Locate the cell with the specified text and output its (x, y) center coordinate. 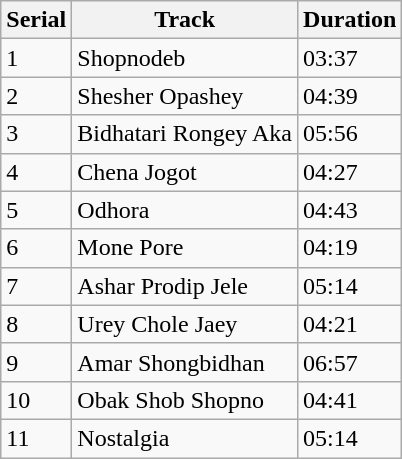
4 (36, 172)
Ashar Prodip Jele (185, 286)
7 (36, 286)
10 (36, 400)
Nostalgia (185, 438)
5 (36, 210)
05:56 (350, 134)
11 (36, 438)
04:43 (350, 210)
Urey Chole Jaey (185, 324)
Obak Shob Shopno (185, 400)
04:39 (350, 96)
Chena Jogot (185, 172)
2 (36, 96)
03:37 (350, 58)
Amar Shongbidhan (185, 362)
Duration (350, 20)
9 (36, 362)
8 (36, 324)
04:41 (350, 400)
04:27 (350, 172)
Odhora (185, 210)
6 (36, 248)
Shopnodeb (185, 58)
Track (185, 20)
04:19 (350, 248)
Shesher Opashey (185, 96)
1 (36, 58)
Mone Pore (185, 248)
Serial (36, 20)
Bidhatari Rongey Aka (185, 134)
3 (36, 134)
04:21 (350, 324)
06:57 (350, 362)
